Detect which cell encompasses the target text, then output its (X, Y) center coordinate. 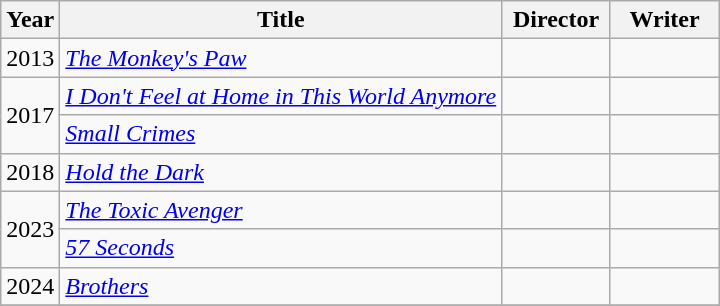
I Don't Feel at Home in This World Anymore (281, 96)
2013 (30, 58)
Brothers (281, 286)
Hold the Dark (281, 172)
Year (30, 20)
Director (556, 20)
The Toxic Avenger (281, 210)
2018 (30, 172)
2023 (30, 229)
Writer (664, 20)
Title (281, 20)
2017 (30, 115)
57 Seconds (281, 248)
The Monkey's Paw (281, 58)
2024 (30, 286)
Small Crimes (281, 134)
